Scan for the cell matching the given text and deliver its (X, Y) coordinate at center. 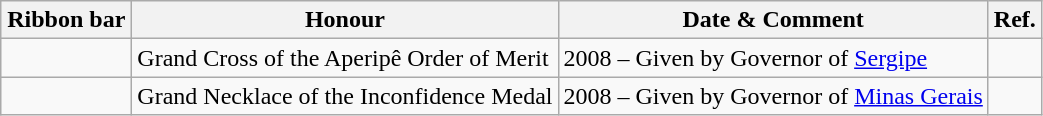
2008 – Given by Governor of Sergipe (773, 58)
Grand Necklace of the Inconfidence Medal (345, 96)
Ribbon bar (66, 20)
Honour (345, 20)
Grand Cross of the Aperipê Order of Merit (345, 58)
2008 – Given by Governor of Minas Gerais (773, 96)
Ref. (1014, 20)
Date & Comment (773, 20)
